Locate the cell with the specified text and output its (x, y) center coordinate. 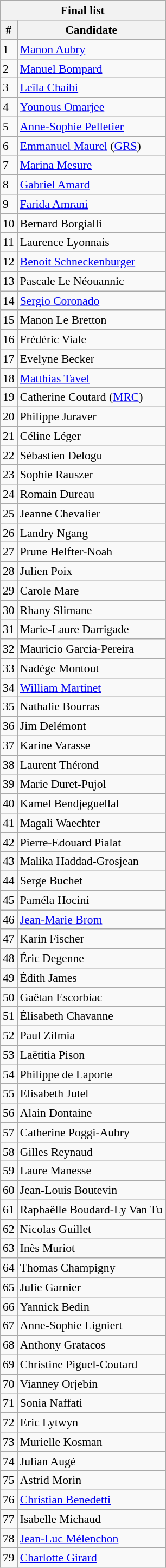
53 (9, 1055)
Laëtitia Pison (91, 1055)
57 (9, 1133)
Sonia Naffati (91, 1403)
65 (9, 1287)
4 (9, 107)
Laurence Lyonnais (91, 243)
Evelyne Becker (91, 359)
45 (9, 900)
Romain Dureau (91, 494)
Matthias Tavel (91, 378)
58 (9, 1152)
Philippe de Laporte (91, 1074)
8 (9, 185)
Jean-Luc Mélenchon (91, 1539)
Leïla Chaibi (91, 88)
6 (9, 146)
Paméla Hocini (91, 900)
24 (9, 494)
62 (9, 1229)
11 (9, 243)
2 (9, 68)
37 (9, 745)
Sergio Coronado (91, 301)
54 (9, 1074)
Eric Lytwyn (91, 1422)
Sébastien Delogu (91, 456)
46 (9, 920)
Kamel Bendjeguellal (91, 804)
35 (9, 707)
73 (9, 1442)
12 (9, 262)
15 (9, 320)
Marie Duret-Pujol (91, 784)
29 (9, 591)
7 (9, 165)
Élisabeth Chavanne (91, 1016)
36 (9, 726)
Magali Waechter (91, 823)
66 (9, 1306)
38 (9, 765)
Catherine Coutard (MRC) (91, 397)
Manon Le Bretton (91, 320)
Emmanuel Maurel (GRS) (91, 146)
Céline Léger (91, 436)
Manuel Bompard (91, 68)
22 (9, 456)
Marie-Laure Darrigade (91, 629)
13 (9, 281)
Laurent Thérond (91, 765)
Mauricio Garcia-Pereira (91, 649)
60 (9, 1190)
19 (9, 397)
39 (9, 784)
59 (9, 1171)
Elisabeth Jutel (91, 1093)
Gabriel Amard (91, 185)
69 (9, 1364)
Marina Mesure (91, 165)
Prune Helfter-Noah (91, 552)
18 (9, 378)
9 (9, 204)
Jean-Louis Boutevin (91, 1190)
Éric Degenne (91, 958)
44 (9, 881)
Yannick Bedin (91, 1306)
33 (9, 668)
Murielle Kosman (91, 1442)
Julie Garnier (91, 1287)
Julien Poix (91, 571)
Pierre-Edouard Pialat (91, 842)
21 (9, 436)
Gaëtan Escorbiac (91, 997)
Vianney Orjebin (91, 1384)
75 (9, 1481)
Rhany Slimane (91, 610)
Bernard Borgialli (91, 223)
23 (9, 475)
56 (9, 1113)
67 (9, 1326)
Anne-Sophie Pelletier (91, 127)
Raphaëlle Boudard-Ly Van Tu (91, 1210)
76 (9, 1500)
47 (9, 939)
14 (9, 301)
Farida Amrani (91, 204)
26 (9, 533)
Jeanne Chevalier (91, 514)
61 (9, 1210)
Sophie Rauszer (91, 475)
40 (9, 804)
16 (9, 339)
Malika Haddad-Grosjean (91, 862)
Astrid Morin (91, 1481)
Jean-Marie Brom (91, 920)
77 (9, 1519)
70 (9, 1384)
48 (9, 958)
Benoit Schneckenburger (91, 262)
Nadège Montout (91, 668)
Isabelle Michaud (91, 1519)
Jim Delémont (91, 726)
Philippe Juraver (91, 416)
3 (9, 88)
49 (9, 978)
Landry Ngang (91, 533)
Inès Muriot (91, 1248)
Carole Mare (91, 591)
34 (9, 687)
Thomas Champigny (91, 1268)
27 (9, 552)
Christian Benedetti (91, 1500)
Charlotte Girard (91, 1558)
25 (9, 514)
Alain Dontaine (91, 1113)
Nathalie Bourras (91, 707)
Laure Manesse (91, 1171)
71 (9, 1403)
Catherine Poggi-Aubry (91, 1133)
Serge Buchet (91, 881)
64 (9, 1268)
55 (9, 1093)
Karin Fischer (91, 939)
1 (9, 49)
20 (9, 416)
10 (9, 223)
52 (9, 1035)
Édith James (91, 978)
Manon Aubry (91, 49)
Karine Varasse (91, 745)
78 (9, 1539)
32 (9, 649)
Younous Omarjee (91, 107)
79 (9, 1558)
Final list (82, 10)
Frédéric Viale (91, 339)
31 (9, 629)
Pascale Le Néouannic (91, 281)
30 (9, 610)
Christine Piguel-Coutard (91, 1364)
74 (9, 1461)
Paul Zilmia (91, 1035)
Julian Augé (91, 1461)
42 (9, 842)
50 (9, 997)
51 (9, 1016)
41 (9, 823)
William Martinet (91, 687)
# (9, 30)
28 (9, 571)
Anne-Sophie Ligniert (91, 1326)
63 (9, 1248)
Candidate (91, 30)
Gilles Reynaud (91, 1152)
72 (9, 1422)
Anthony Gratacos (91, 1345)
68 (9, 1345)
5 (9, 127)
Nicolas Guillet (91, 1229)
17 (9, 359)
43 (9, 862)
